Output the [X, Y] coordinate of the center of the cell containing the given text.  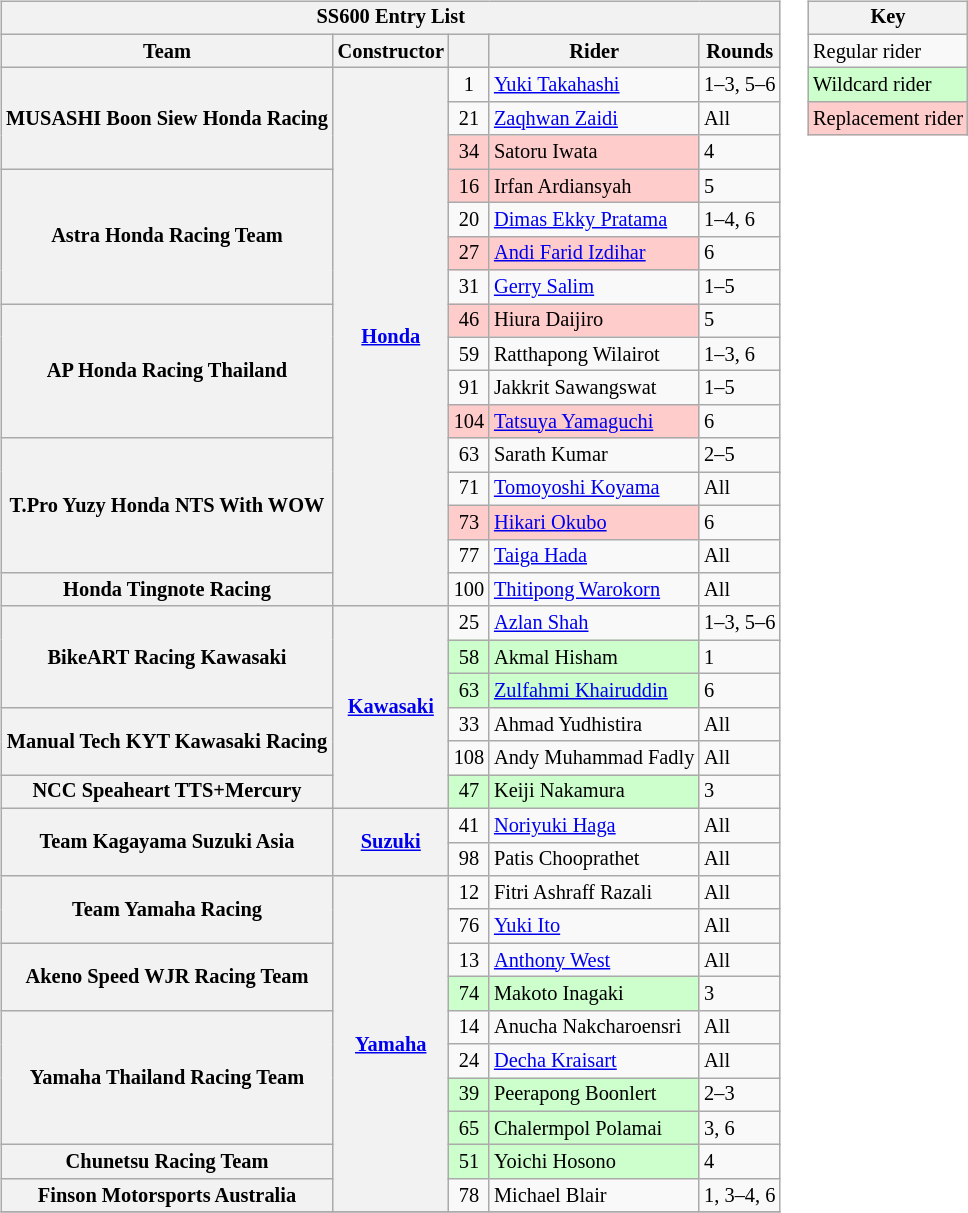
Regular rider [888, 51]
31 [469, 287]
73 [469, 522]
58 [469, 657]
Finson Motorsports Australia [166, 1196]
51 [469, 1162]
Ratthapong Wilairot [594, 354]
Anthony West [594, 960]
Manual Tech KYT Kawasaki Racing [166, 740]
Chunetsu Racing Team [166, 1162]
108 [469, 758]
74 [469, 994]
1–3, 6 [740, 354]
Akmal Hisham [594, 657]
Akeno Speed WJR Racing Team [166, 976]
59 [469, 354]
MUSASHI Boon Siew Honda Racing [166, 118]
Noriyuki Haga [594, 825]
34 [469, 152]
104 [469, 422]
1, 3–4, 6 [740, 1196]
39 [469, 1095]
Tomoyoshi Koyama [594, 489]
Rider [594, 51]
76 [469, 926]
NCC Speaheart TTS+Mercury [166, 792]
2–5 [740, 455]
41 [469, 825]
Yuki Ito [594, 926]
77 [469, 556]
71 [469, 489]
12 [469, 893]
Makoto Inagaki [594, 994]
Team Kagayama Suzuki Asia [166, 842]
Michael Blair [594, 1196]
Yamaha Thailand Racing Team [166, 1078]
46 [469, 321]
Yamaha [391, 1044]
Peerapong Boonlert [594, 1095]
65 [469, 1128]
91 [469, 388]
Tatsuya Yamaguchi [594, 422]
Decha Kraisart [594, 1061]
21 [469, 119]
Anucha Nakcharoensri [594, 1027]
Keiji Nakamura [594, 792]
Patis Chooprathet [594, 859]
98 [469, 859]
Dimas Ekky Pratama [594, 220]
Kawasaki [391, 707]
Team Yamaha Racing [166, 910]
Andy Muhammad Fadly [594, 758]
T.Pro Yuzy Honda NTS With WOW [166, 506]
3, 6 [740, 1128]
Zulfahmi Khairuddin [594, 691]
Hiura Daijiro [594, 321]
Key [888, 18]
Hikari Okubo [594, 522]
Chalermpol Polamai [594, 1128]
Taiga Hada [594, 556]
Rounds [740, 51]
14 [469, 1027]
Honda Tingnote Racing [166, 590]
Honda [391, 337]
AP Honda Racing Thailand [166, 372]
16 [469, 186]
78 [469, 1196]
Thitipong Warokorn [594, 590]
Astra Honda Racing Team [166, 236]
Team [166, 51]
Ahmad Yudhistira [594, 724]
1–4, 6 [740, 220]
27 [469, 253]
24 [469, 1061]
Andi Farid Izdihar [594, 253]
100 [469, 590]
Sarath Kumar [594, 455]
Jakkrit Sawangswat [594, 388]
Satoru Iwata [594, 152]
Yoichi Hosono [594, 1162]
25 [469, 623]
Azlan Shah [594, 623]
2–3 [740, 1095]
20 [469, 220]
SS600 Entry List [390, 18]
33 [469, 724]
Irfan Ardiansyah [594, 186]
Fitri Ashraff Razali [594, 893]
Yuki Takahashi [594, 85]
Constructor [391, 51]
Gerry Salim [594, 287]
13 [469, 960]
Replacement rider [888, 119]
BikeART Racing Kawasaki [166, 656]
Wildcard rider [888, 85]
Suzuki [391, 842]
Zaqhwan Zaidi [594, 119]
47 [469, 792]
